Detect which cell encompasses the target text, then output its [X, Y] center coordinate. 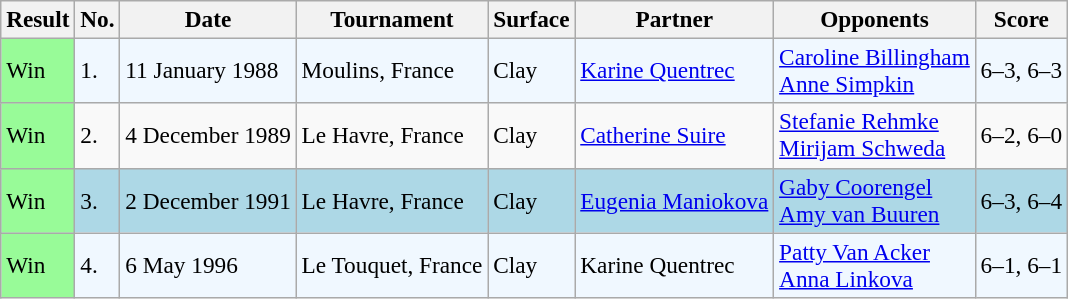
6–2, 6–0 [1021, 136]
Surface [532, 19]
Date [208, 19]
2 December 1991 [208, 200]
Moulins, France [392, 70]
Catherine Suire [674, 136]
6 May 1996 [208, 264]
6–3, 6–4 [1021, 200]
Stefanie Rehmke Mirijam Schweda [874, 136]
Le Touquet, France [392, 264]
1. [98, 70]
11 January 1988 [208, 70]
No. [98, 19]
Tournament [392, 19]
2. [98, 136]
Opponents [874, 19]
6–3, 6–3 [1021, 70]
4. [98, 264]
6–1, 6–1 [1021, 264]
Eugenia Maniokova [674, 200]
Patty Van Acker Anna Linkova [874, 264]
Score [1021, 19]
Gaby Coorengel Amy van Buuren [874, 200]
Result [38, 19]
4 December 1989 [208, 136]
Caroline Billingham Anne Simpkin [874, 70]
3. [98, 200]
Partner [674, 19]
